Capture the cell that displays the provided text and extract its (x, y) central coordinate. 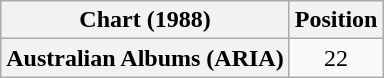
Position (336, 20)
22 (336, 58)
Chart (1988) (145, 20)
Australian Albums (ARIA) (145, 58)
